Output the [X, Y] coordinate of the center of the cell containing the given text.  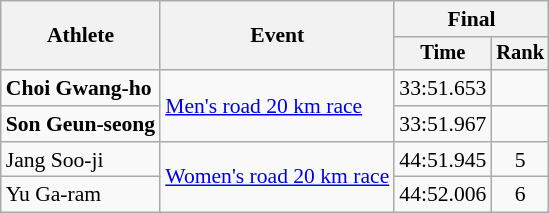
44:51.945 [442, 160]
Son Geun-seong [80, 124]
Choi Gwang-ho [80, 88]
Jang Soo-ji [80, 160]
6 [520, 195]
Final [472, 19]
Athlete [80, 36]
Event [277, 36]
Men's road 20 km race [277, 106]
44:52.006 [442, 195]
Rank [520, 54]
Time [442, 54]
5 [520, 160]
Women's road 20 km race [277, 178]
33:51.967 [442, 124]
33:51.653 [442, 88]
Yu Ga-ram [80, 195]
